Capture the cell that displays the provided text and extract its (x, y) central coordinate. 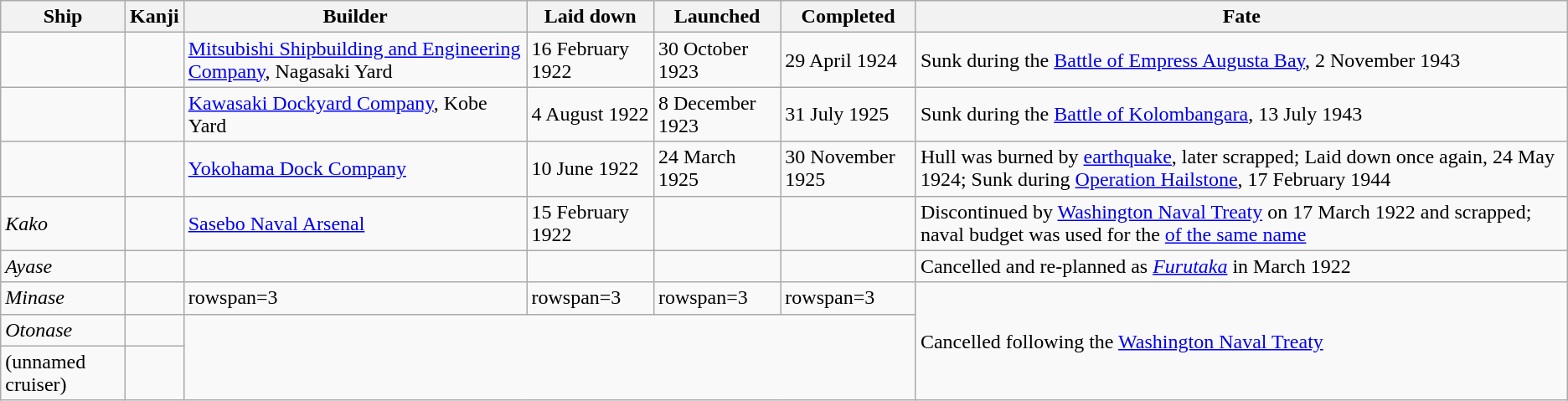
Kanji (154, 17)
30 November 1925 (848, 169)
31 July 1925 (848, 114)
24 March 1925 (717, 169)
Launched (717, 17)
Hull was burned by earthquake, later scrapped; Laid down once again, 24 May 1924; Sunk during Operation Hailstone, 17 February 1944 (1241, 169)
Cancelled following the Washington Naval Treaty (1241, 342)
16 February 1922 (590, 60)
10 June 1922 (590, 169)
8 December 1923 (717, 114)
Yokohama Dock Company (355, 169)
30 October 1923 (717, 60)
Minase (64, 298)
Cancelled and re-planned as Furutaka in March 1922 (1241, 266)
Mitsubishi Shipbuilding and Engineering Company, Nagasaki Yard (355, 60)
Completed (848, 17)
Sunk during the Battle of Empress Augusta Bay, 2 November 1943 (1241, 60)
Builder (355, 17)
Sasebo Naval Arsenal (355, 223)
Kako (64, 223)
Ship (64, 17)
Otonase (64, 330)
4 August 1922 (590, 114)
Discontinued by Washington Naval Treaty on 17 March 1922 and scrapped; naval budget was used for the of the same name (1241, 223)
29 April 1924 (848, 60)
Sunk during the Battle of Kolombangara, 13 July 1943 (1241, 114)
Fate (1241, 17)
15 February 1922 (590, 223)
(unnamed cruiser) (64, 373)
Ayase (64, 266)
Laid down (590, 17)
Kawasaki Dockyard Company, Kobe Yard (355, 114)
